Capture the cell that displays the provided text and extract its [X, Y] central coordinate. 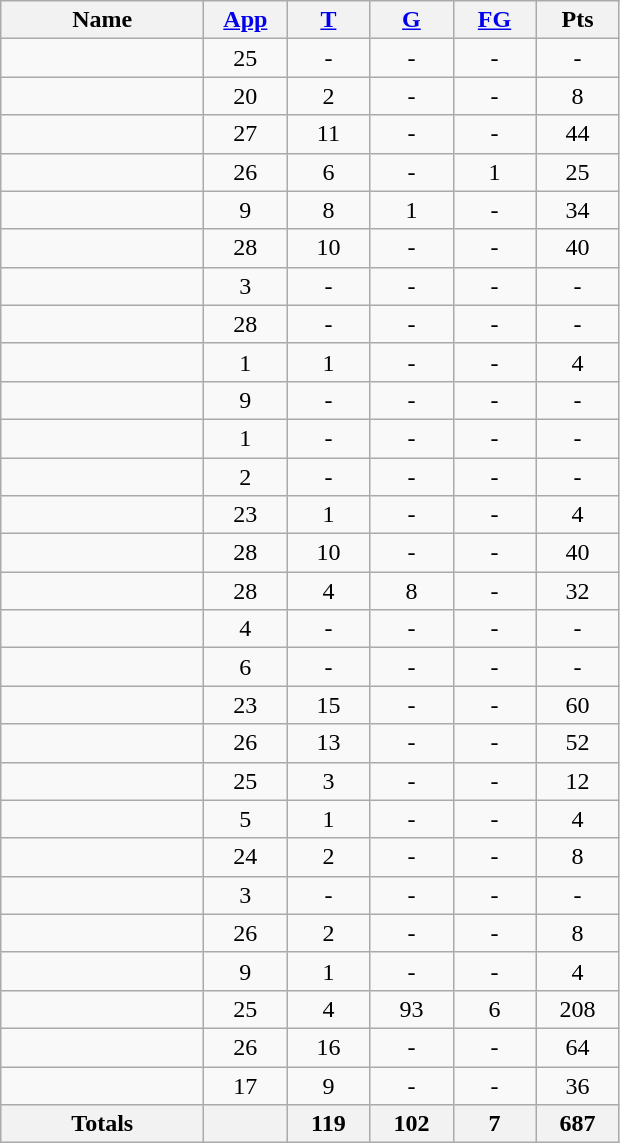
34 [578, 210]
Pts [578, 20]
64 [578, 1047]
119 [328, 1124]
FG [494, 20]
32 [578, 591]
44 [578, 134]
52 [578, 743]
16 [328, 1047]
T [328, 20]
12 [578, 781]
17 [246, 1085]
20 [246, 96]
24 [246, 857]
208 [578, 1009]
App [246, 20]
93 [412, 1009]
Totals [102, 1124]
11 [328, 134]
102 [412, 1124]
5 [246, 819]
Name [102, 20]
60 [578, 705]
13 [328, 743]
7 [494, 1124]
687 [578, 1124]
27 [246, 134]
G [412, 20]
15 [328, 705]
36 [578, 1085]
